Locate the cell with the specified text and output its [x, y] center coordinate. 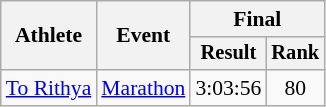
To Rithya [49, 88]
Result [228, 54]
Athlete [49, 36]
3:03:56 [228, 88]
Event [143, 36]
80 [295, 88]
Marathon [143, 88]
Rank [295, 54]
Final [257, 19]
